Provide the (x, y) coordinate of the cell's center where the given text is located.  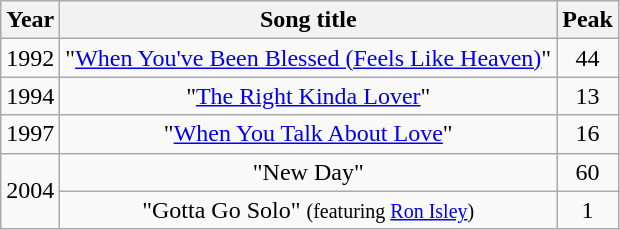
Peak (588, 20)
"Gotta Go Solo" (featuring Ron Isley) (308, 210)
1994 (30, 96)
16 (588, 134)
"New Day" (308, 172)
1992 (30, 58)
"When You've Been Blessed (Feels Like Heaven)" (308, 58)
"When You Talk About Love" (308, 134)
60 (588, 172)
"The Right Kinda Lover" (308, 96)
1 (588, 210)
44 (588, 58)
13 (588, 96)
Year (30, 20)
Song title (308, 20)
1997 (30, 134)
2004 (30, 191)
